Determine the (X, Y) coordinate at the center of the cell enclosing the given text.  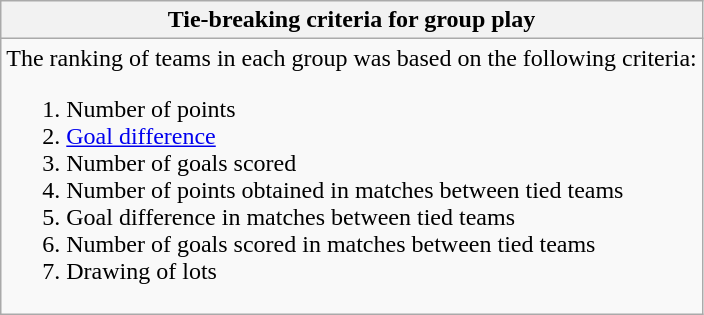
Tie-breaking criteria for group play (352, 20)
